Output the [X, Y] coordinate of the center of the cell containing the given text.  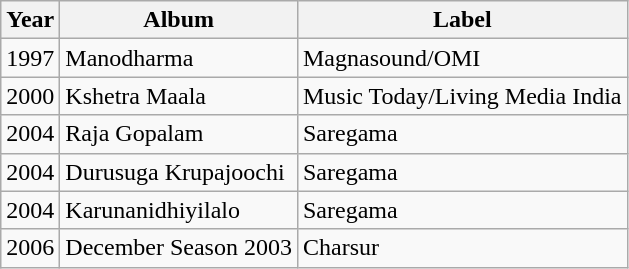
December Season 2003 [179, 248]
2000 [30, 96]
Raja Gopalam [179, 134]
Kshetra Maala [179, 96]
Manodharma [179, 58]
Album [179, 20]
Label [462, 20]
Durusuga Krupajoochi [179, 172]
Music Today/Living Media India [462, 96]
Year [30, 20]
2006 [30, 248]
1997 [30, 58]
Karunanidhiyilalo [179, 210]
Magnasound/OMI [462, 58]
Charsur [462, 248]
